Search for the cell housing the specified text and yield its (x, y) center coordinate. 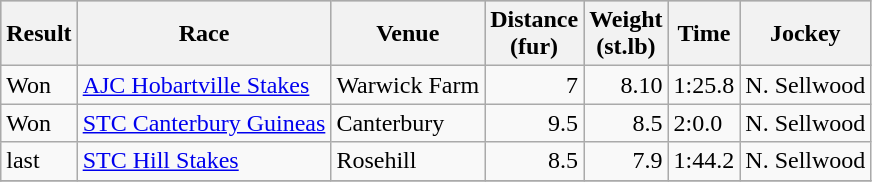
7 (534, 85)
9.5 (534, 123)
Venue (408, 34)
1:44.2 (704, 161)
8.10 (626, 85)
1:25.8 (704, 85)
STC Canterbury Guineas (204, 123)
Result (39, 34)
Rosehill (408, 161)
2:0.0 (704, 123)
Race (204, 34)
last (39, 161)
Warwick Farm (408, 85)
Time (704, 34)
Canterbury (408, 123)
Weight(st.lb) (626, 34)
AJC Hobartville Stakes (204, 85)
STC Hill Stakes (204, 161)
Jockey (806, 34)
7.9 (626, 161)
Distance(fur) (534, 34)
